For the text-containing cell, return its midpoint in (x, y) coordinate format. 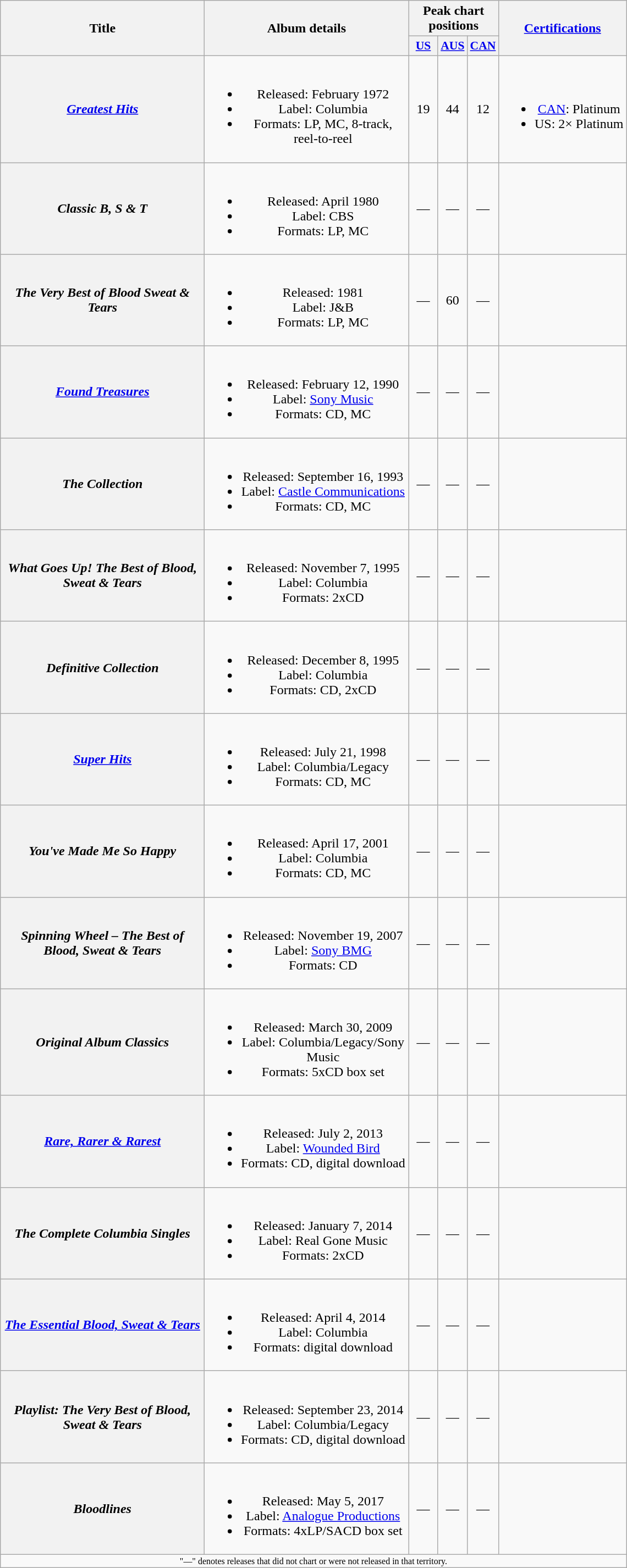
Original Album Classics (102, 1042)
CAN (483, 46)
Released: April 1980Label: CBSFormats: LP, MC (307, 209)
Released: November 19, 2007Label: Sony BMGFormats: CD (307, 943)
What Goes Up! The Best of Blood, Sweat & Tears (102, 576)
Found Treasures (102, 392)
Definitive Collection (102, 667)
Peak chart positions (454, 19)
The Very Best of Blood Sweat & Tears (102, 300)
The Essential Blood, Sweat & Tears (102, 1325)
The Collection (102, 484)
Released: November 7, 1995Label: ColumbiaFormats: 2xCD (307, 576)
Released: March 30, 2009Label: Columbia/Legacy/Sony MusicFormats: 5xCD box set (307, 1042)
Spinning Wheel – The Best of Blood, Sweat & Tears (102, 943)
AUS (452, 46)
You've Made Me So Happy (102, 851)
Released: September 16, 1993Label: Castle CommunicationsFormats: CD, MC (307, 484)
Released: January 7, 2014Label: Real Gone MusicFormats: 2xCD (307, 1233)
Greatest Hits (102, 109)
44 (452, 109)
Title (102, 29)
CAN: PlatinumUS: 2× Platinum (562, 109)
Album details (307, 29)
Released: May 5, 2017Label: Analogue ProductionsFormats: 4xLP/SACD box set (307, 1508)
Released: December 8, 1995Label: ColumbiaFormats: CD, 2xCD (307, 667)
Playlist: The Very Best of Blood, Sweat & Tears (102, 1417)
Released: 1981Label: J&BFormats: LP, MC (307, 300)
Released: April 17, 2001Label: ColumbiaFormats: CD, MC (307, 851)
Super Hits (102, 760)
Released: February 1972Label: ColumbiaFormats: LP, MC, 8-track, reel-to-reel (307, 109)
Released: July 21, 1998Label: Columbia/LegacyFormats: CD, MC (307, 760)
19 (424, 109)
Rare, Rarer & Rarest (102, 1141)
Released: February 12, 1990Label: Sony MusicFormats: CD, MC (307, 392)
12 (483, 109)
US (424, 46)
Released: April 4, 2014Label: ColumbiaFormats: digital download (307, 1325)
Certifications (562, 29)
"—" denotes releases that did not chart or were not released in that territory. (313, 1561)
Bloodlines (102, 1508)
60 (452, 300)
Released: September 23, 2014Label: Columbia/LegacyFormats: CD, digital download (307, 1417)
The Complete Columbia Singles (102, 1233)
Released: July 2, 2013Label: Wounded BirdFormats: CD, digital download (307, 1141)
Classic B, S & T (102, 209)
